Search for the cell housing the specified text and yield its (x, y) center coordinate. 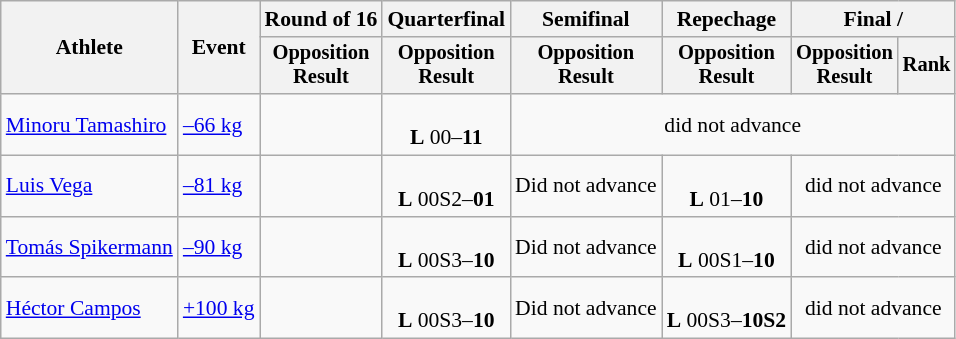
Minoru Tamashiro (90, 124)
–66 kg (219, 124)
Athlete (90, 48)
Final / (873, 19)
–81 kg (219, 186)
L 01–10 (727, 186)
Quarterfinal (446, 19)
Semifinal (586, 19)
Luis Vega (90, 186)
Round of 16 (322, 19)
Tomás Spikermann (90, 248)
Héctor Campos (90, 308)
L 00–11 (446, 124)
L 00S2–01 (446, 186)
Rank (927, 66)
+100 kg (219, 308)
Repechage (727, 19)
Event (219, 48)
–90 kg (219, 248)
L 00S3–10S2 (727, 308)
L 00S1–10 (727, 248)
